Provide the [x, y] coordinate of the cell's center where the given text is located.  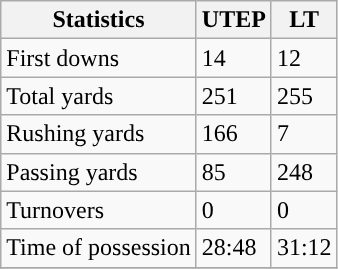
85 [234, 172]
Rushing yards [99, 134]
Total yards [99, 96]
Statistics [99, 20]
248 [304, 172]
251 [234, 96]
LT [304, 20]
Passing yards [99, 172]
UTEP [234, 20]
31:12 [304, 248]
Turnovers [99, 210]
28:48 [234, 248]
14 [234, 58]
7 [304, 134]
166 [234, 134]
12 [304, 58]
255 [304, 96]
Time of possession [99, 248]
First downs [99, 58]
